Find where the given text appears and provide that cell's center as [x, y] coordinate. 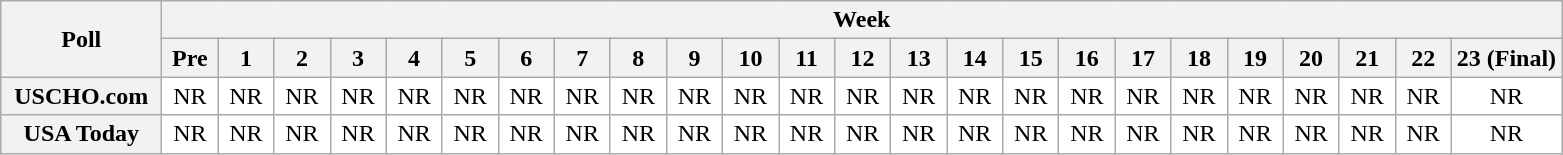
19 [1255, 58]
3 [358, 58]
Poll [82, 39]
21 [1367, 58]
11 [806, 58]
7 [582, 58]
Pre [190, 58]
23 (Final) [1506, 58]
4 [414, 58]
17 [1143, 58]
10 [750, 58]
8 [638, 58]
6 [526, 58]
18 [1199, 58]
15 [1031, 58]
22 [1423, 58]
Week [862, 20]
16 [1087, 58]
USA Today [82, 134]
2 [302, 58]
13 [919, 58]
USCHO.com [82, 96]
12 [863, 58]
1 [246, 58]
20 [1311, 58]
5 [470, 58]
14 [975, 58]
9 [694, 58]
